Detect which cell encompasses the target text, then output its (x, y) center coordinate. 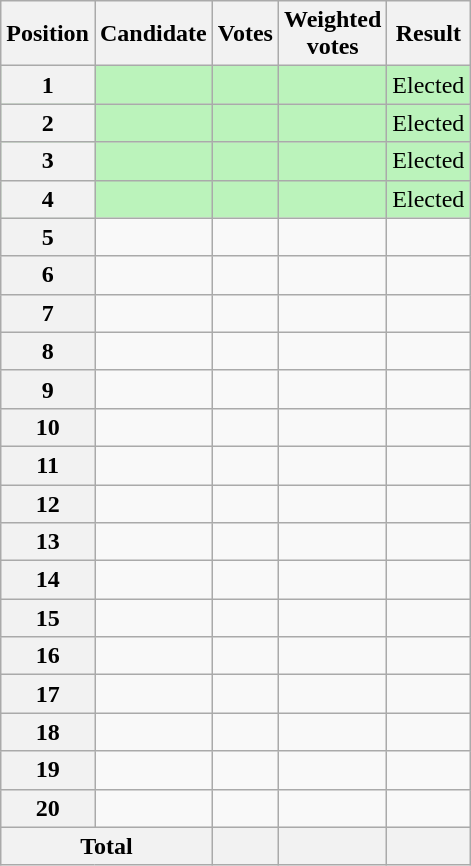
2 (48, 123)
10 (48, 427)
16 (48, 656)
17 (48, 694)
Total (107, 846)
15 (48, 618)
Candidate (153, 34)
Votes (245, 34)
5 (48, 237)
18 (48, 732)
13 (48, 542)
Position (48, 34)
14 (48, 580)
Weightedvotes (332, 34)
4 (48, 199)
9 (48, 389)
11 (48, 465)
1 (48, 85)
20 (48, 808)
3 (48, 161)
19 (48, 770)
Result (428, 34)
6 (48, 275)
8 (48, 351)
7 (48, 313)
12 (48, 503)
